Identify which cell holds the provided text, then report its (x, y) central coordinate. 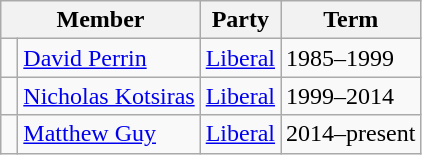
2014–present (351, 134)
1999–2014 (351, 96)
Party (240, 20)
Member (100, 20)
Term (351, 20)
Nicholas Kotsiras (109, 96)
Matthew Guy (109, 134)
1985–1999 (351, 58)
David Perrin (109, 58)
